Detect which cell encompasses the target text, then output its (x, y) center coordinate. 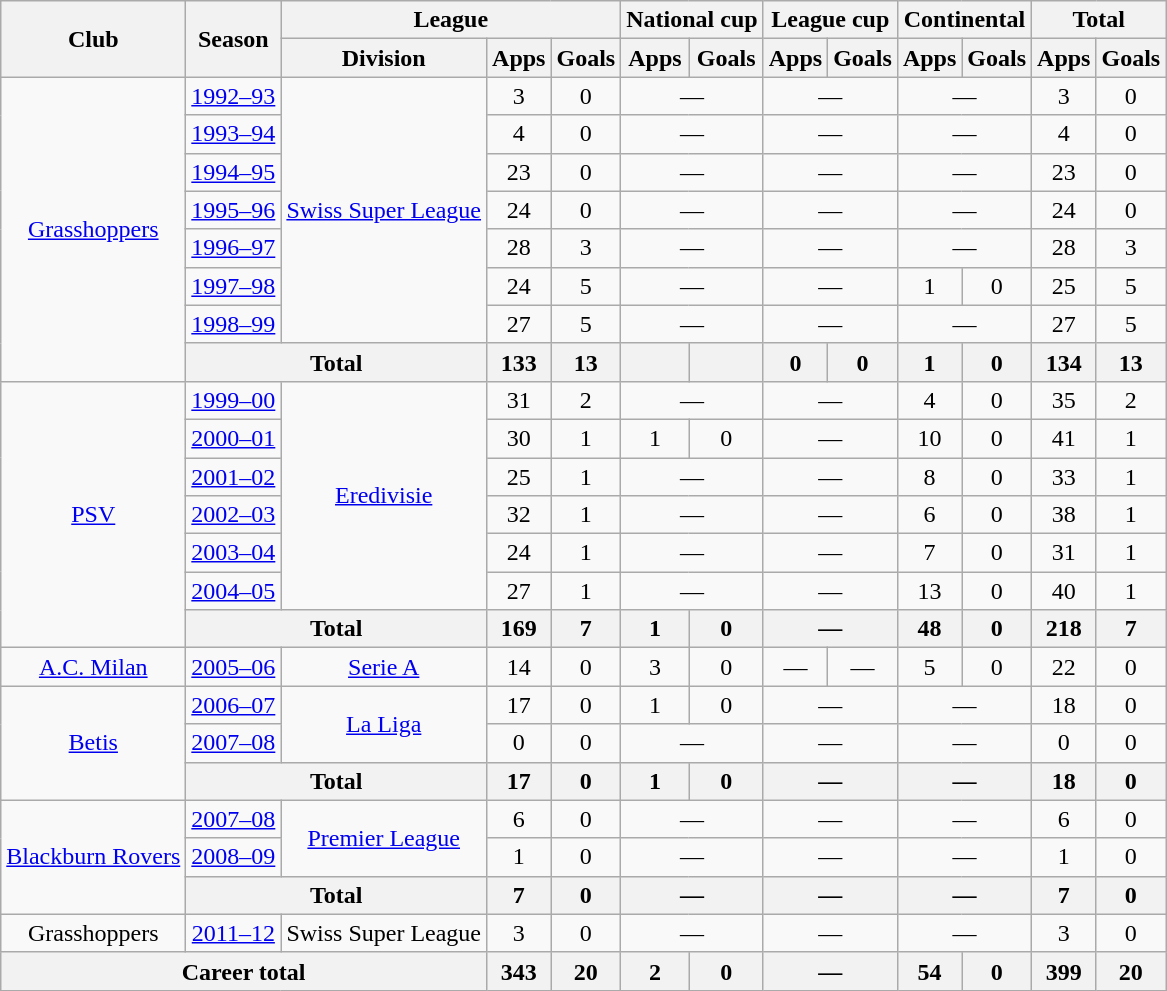
Club (94, 39)
Blackburn Rovers (94, 857)
Season (234, 39)
30 (519, 438)
Career total (244, 971)
2004–05 (234, 591)
1996–97 (234, 248)
32 (519, 515)
Premier League (384, 838)
2000–01 (234, 438)
218 (1064, 629)
League cup (830, 20)
38 (1064, 515)
Continental (964, 20)
2006–07 (234, 705)
399 (1064, 971)
8 (929, 477)
League (451, 20)
Betis (94, 743)
1993–94 (234, 134)
La Liga (384, 724)
Serie A (384, 667)
Eredivisie (384, 495)
2003–04 (234, 553)
1994–95 (234, 172)
1997–98 (234, 286)
343 (519, 971)
A.C. Milan (94, 667)
133 (519, 362)
35 (1064, 400)
PSV (94, 514)
2011–12 (234, 933)
14 (519, 667)
2005–06 (234, 667)
1998–99 (234, 324)
2001–02 (234, 477)
2002–03 (234, 515)
1999–00 (234, 400)
33 (1064, 477)
2008–09 (234, 857)
134 (1064, 362)
40 (1064, 591)
41 (1064, 438)
22 (1064, 667)
Division (384, 58)
National cup (692, 20)
54 (929, 971)
10 (929, 438)
1992–93 (234, 96)
1995–96 (234, 210)
169 (519, 629)
48 (929, 629)
